Identify which cell holds the provided text, then report its (x, y) central coordinate. 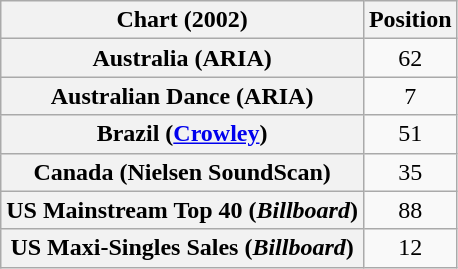
88 (410, 210)
Chart (2002) (182, 20)
62 (410, 58)
Position (410, 20)
Canada (Nielsen SoundScan) (182, 172)
12 (410, 248)
Brazil (Crowley) (182, 134)
US Maxi-Singles Sales (Billboard) (182, 248)
Australia (ARIA) (182, 58)
35 (410, 172)
7 (410, 96)
51 (410, 134)
Australian Dance (ARIA) (182, 96)
US Mainstream Top 40 (Billboard) (182, 210)
